Pinpoint the cell where the given text exists, returning its [X, Y] midpoint coordinate. 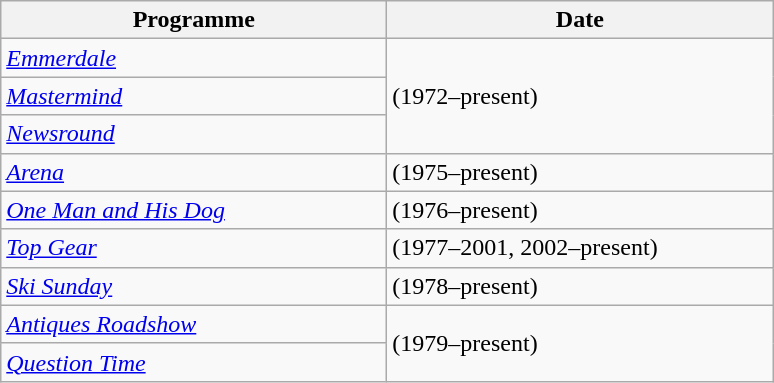
(1975–present) [580, 172]
(1972–present) [580, 96]
Ski Sunday [194, 286]
Top Gear [194, 248]
Programme [194, 20]
Question Time [194, 362]
Arena [194, 172]
Emmerdale [194, 58]
(1979–present) [580, 343]
(1977–2001, 2002–present) [580, 248]
Date [580, 20]
(1978–present) [580, 286]
Newsround [194, 134]
(1976–present) [580, 210]
Mastermind [194, 96]
Antiques Roadshow [194, 324]
One Man and His Dog [194, 210]
